Return the (x, y) coordinate for the center point of the cell that contains the specified text.  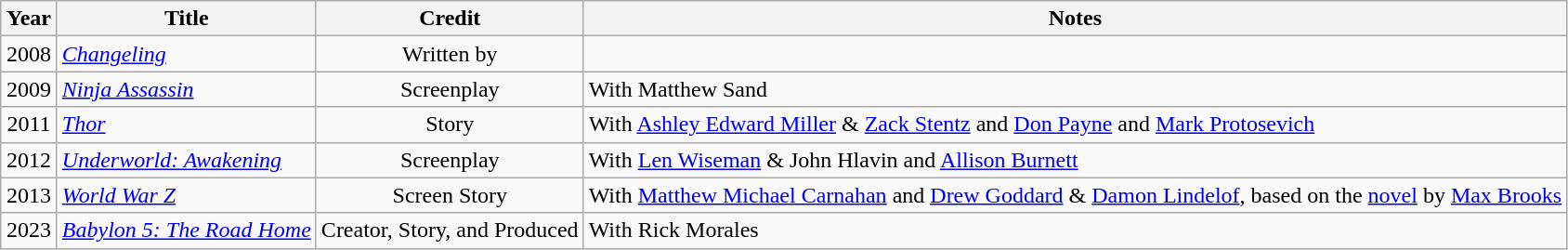
2011 (30, 125)
Underworld: Awakening (186, 160)
Year (30, 19)
2013 (30, 195)
2012 (30, 160)
2023 (30, 230)
Notes (1076, 19)
Babylon 5: The Road Home (186, 230)
With Ashley Edward Miller & Zack Stentz and Don Payne and Mark Protosevich (1076, 125)
Title (186, 19)
With Rick Morales (1076, 230)
Written by (450, 54)
With Matthew Michael Carnahan and Drew Goddard & Damon Lindelof, based on the novel by Max Brooks (1076, 195)
With Matthew Sand (1076, 89)
With Len Wiseman & John Hlavin and Allison Burnett (1076, 160)
2009 (30, 89)
Credit (450, 19)
Creator, Story, and Produced (450, 230)
2008 (30, 54)
Changeling (186, 54)
World War Z (186, 195)
Screen Story (450, 195)
Story (450, 125)
Ninja Assassin (186, 89)
Thor (186, 125)
